Pinpoint the cell where the given text exists, returning its [x, y] midpoint coordinate. 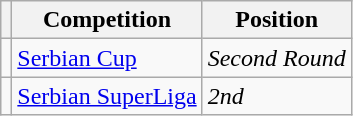
2nd [276, 96]
Position [276, 20]
Serbian Cup [107, 58]
Competition [107, 20]
Second Round [276, 58]
Serbian SuperLiga [107, 96]
